Locate the cell with the specified text and output its (X, Y) center coordinate. 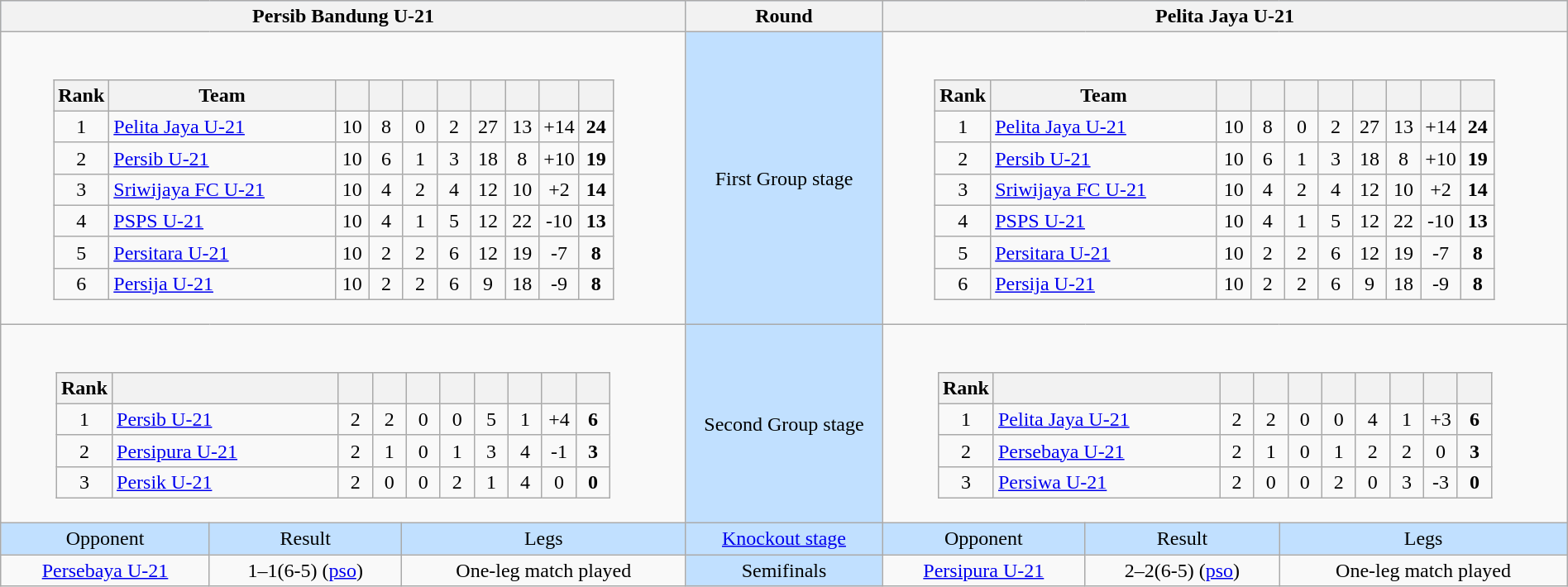
-1 (559, 451)
+3 (1441, 419)
First Group stage (784, 179)
Second Group stage (784, 424)
Persik U-21 (226, 482)
Round (784, 17)
Rank 1 Pelita Jaya U-21 2 2 0 0 4 1 +3 6 2 Persebaya U-21 2 1 0 1 2 2 0 3 3 Persiwa U-21 2 0 0 2 0 3 -3 0 (1226, 424)
1–1(6-5) (pso) (305, 570)
-3 (1441, 482)
+4 (559, 419)
Knockout stage (784, 539)
Persib Bandung U-21 (344, 17)
Semifinals (784, 570)
2–2(6-5) (pso) (1183, 570)
Rank 1 Persib U-21 2 2 0 0 5 1 +4 6 2 Persipura U-21 2 1 0 1 3 4 -1 3 3 Persik U-21 2 0 0 2 1 4 0 0 (344, 424)
Persiwa U-21 (1107, 482)
